Return the (X, Y) coordinate for the center point of the cell that contains the specified text.  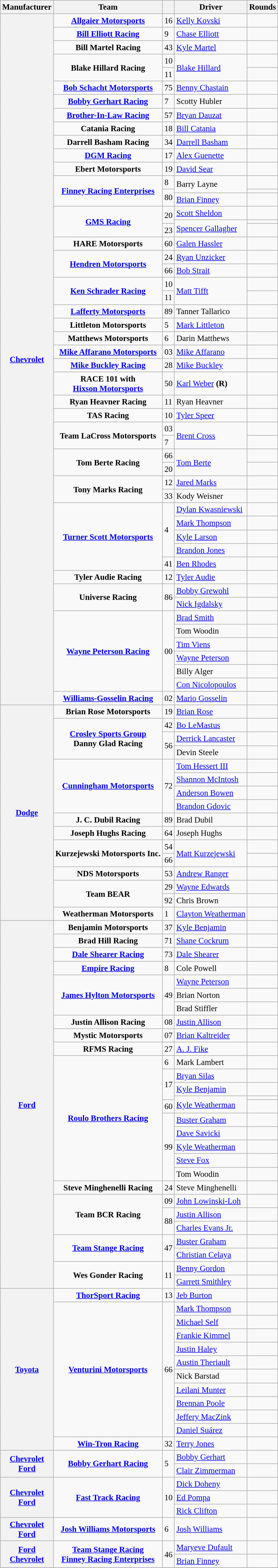
28 (168, 365)
56 (168, 746)
72 (168, 786)
Devin Steele (211, 752)
Bobby Grewohl (211, 591)
Bryan Silas (211, 1076)
08 (168, 1022)
Fast Track Racing (108, 1497)
DGM Racing (108, 155)
50 (168, 384)
Brent Cross (211, 435)
Galen Hassler (211, 244)
Jared Marks (211, 483)
Con Nicolopoulos (211, 685)
Blake Hillard (211, 67)
Finney Racing Enterprises (108, 191)
Scott Sheldon (211, 213)
Daniel Suárez (211, 1430)
Darrell Basham Racing (108, 142)
Ebert Motorsports (108, 169)
Catania Racing (108, 128)
Win-Tron Racing (108, 1444)
Derrick Lancaster (211, 739)
Lafferty Motorsports (108, 311)
Anderson Bowen (211, 793)
54 (168, 847)
Tom Berte (211, 463)
Justin Haley (211, 1349)
Kyle Martel (211, 48)
Ryan Heavner (211, 402)
Roulo Brothers Racing (108, 1118)
RACE 101 with Hixson Motorsports (108, 384)
Driver (211, 7)
Kurzejewski Motorsports Inc. (108, 853)
Clayton Weatherman (211, 914)
Brandon Jones (211, 550)
88 (168, 1221)
James Hylton Motorsports (108, 995)
07 (168, 1036)
Blake Hillard Racing (108, 67)
Mike Buckley Racing (108, 365)
Bob Schacht Motorsports (108, 88)
Wes Gonder Racing (108, 1275)
Brad Smith (211, 617)
49 (168, 995)
Venturini Motorsports (108, 1369)
Benny Gordon (211, 1268)
34 (168, 142)
Tanner Tallarico (211, 311)
Austin Theriault (211, 1363)
Mark Littleton (211, 325)
Ben Rhodes (211, 564)
Ford Chevrolet (27, 1554)
Brad Dubil (211, 820)
Cole Powell (211, 968)
Karl Weber (R) (211, 384)
02 (168, 698)
Tyler Speer (211, 415)
Wayne Edwards (211, 887)
Ryan Heavner Racing (108, 402)
Bob Strait (211, 271)
Bill Catania (211, 128)
Nick Igdalsky (211, 604)
Bo LeMastus (211, 725)
A. J. Fike (211, 1049)
Brian Kaltreider (211, 1036)
Williams-Gosselin Racing (108, 698)
Allgaier Motorsports (108, 21)
Steve Minghenelli (211, 1188)
ThorSport Racing (108, 1295)
Chris Brown (211, 901)
Nick Barstad (211, 1376)
18 (168, 128)
46 (168, 1554)
09 (168, 1201)
Matthews Motorsports (108, 338)
29 (168, 887)
Universe Racing (108, 597)
33 (168, 496)
Benjamin Motorsports (108, 928)
Dale Shearer (211, 954)
32 (168, 1444)
Joseph Hughs Racing (108, 833)
Clair Zimmerman (211, 1470)
1 (168, 914)
Bill Martel Racing (108, 48)
Mario Gosselin (211, 698)
Tom Berte Racing (108, 463)
Tony Marks Racing (108, 489)
Alex Guenette (211, 155)
TAS Racing (108, 415)
Dale Shearer Racing (108, 954)
Bryan Dauzat (211, 115)
42 (168, 725)
Shannon McIntosh (211, 779)
9 (168, 34)
David Sear (211, 169)
Josh Williams (211, 1530)
Barry Layne (211, 184)
Team Stange Racing (108, 1248)
Team BEAR (108, 894)
Ken Schrader Racing (108, 291)
Team Stange Racing Finney Racing Enterprises (108, 1554)
Matt Kurzejewski (211, 853)
Dick Doheny (211, 1484)
Terry Jones (211, 1444)
47 (168, 1248)
Justin Allison Racing (108, 1022)
Littleton Motorsports (108, 325)
Turner Scott Motorsports (108, 536)
Ryan Unzicker (211, 257)
37 (168, 928)
Frankie Kimmel (211, 1336)
Mystic Motorsports (108, 1036)
73 (168, 954)
Jeffery MacZink (211, 1417)
RFMS Racing (108, 1049)
Garrett Smithley (211, 1282)
Ford (27, 1105)
Josh Williams Motorsports (108, 1530)
Scotty Hubler (211, 101)
Toyota (27, 1370)
Brandon Gdovic (211, 806)
Tom Hessert III (211, 766)
Kelly Kovski (211, 21)
Brad Stiffler (211, 1008)
Kyle Larson (211, 537)
99 (168, 1147)
Brennan Poole (211, 1403)
HARE Motorsports (108, 244)
Tyler Audie (211, 577)
Dave Savicki (211, 1133)
Brian Rose (211, 712)
Tim Viens (211, 644)
64 (168, 833)
Rick Clifton (211, 1511)
86 (168, 597)
Leilani Munter (211, 1390)
Bobby Gerhart (211, 1457)
Mike Affarano (211, 352)
13 (168, 1295)
Manufacturer (27, 7)
Mark Lambert (211, 1062)
Christian Celaya (211, 1255)
Darin Matthews (211, 338)
GMS Racing (108, 222)
Matt Tifft (211, 291)
Mike Affarano Motorsports (108, 352)
16 (168, 21)
Chevrolet (27, 360)
Andrew Ranger (211, 874)
Bill Elliott Racing (108, 34)
Jeb Burton (211, 1295)
75 (168, 88)
Steve Fox (211, 1161)
Mike Buckley (211, 365)
Empire Racing (108, 968)
Brian Rose Motorsports (108, 712)
80 (168, 198)
Kody Weisner (211, 496)
Charles Evans Jr. (211, 1228)
Crosley Sports Group Danny Glad Racing (108, 739)
Darrell Basham (211, 142)
Brad Hill Racing (108, 941)
57 (168, 115)
Team LaCross Motorsports (108, 435)
Shane Cockrum (211, 941)
41 (168, 564)
Brian Norton (211, 995)
John Lowinski-Loh (211, 1201)
4 (168, 530)
92 (168, 901)
Hendren Motorsports (108, 264)
Cunningham Motorsports (108, 786)
Team (108, 7)
Wayne Peterson Racing (108, 651)
27 (168, 1049)
Ed Pompa (211, 1497)
00 (168, 651)
Spencer Gallagher (211, 228)
Team BCR Racing (108, 1214)
Michael Self (211, 1322)
53 (168, 874)
71 (168, 941)
Rounds (262, 7)
Chase Elliott (211, 34)
Benny Chastain (211, 88)
Maryeve Dufault (211, 1548)
Dylan Kwasniewski (211, 510)
NDS Motorsports (108, 874)
Weatherman Motorsports (108, 914)
Tyler Audie Racing (108, 577)
Dodge (27, 813)
43 (168, 48)
23 (168, 231)
Joseph Hughs (211, 833)
Brother-In-Law Racing (108, 115)
J. C. Dubil Racing (108, 820)
Steve Minghenelli Racing (108, 1188)
Billy Alger (211, 672)
